Return [X, Y] of the center of cell containing provided text 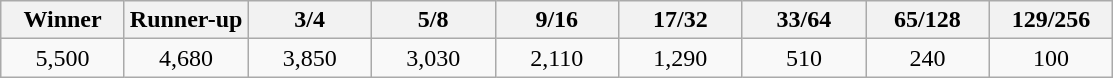
1,290 [681, 58]
3/4 [310, 20]
65/128 [928, 20]
33/64 [804, 20]
240 [928, 58]
100 [1051, 58]
129/256 [1051, 20]
3,030 [433, 58]
17/32 [681, 20]
5,500 [63, 58]
Winner [63, 20]
9/16 [557, 20]
4,680 [186, 58]
Runner-up [186, 20]
5/8 [433, 20]
510 [804, 58]
3,850 [310, 58]
2,110 [557, 58]
